Search for the cell housing the specified text and yield its [x, y] center coordinate. 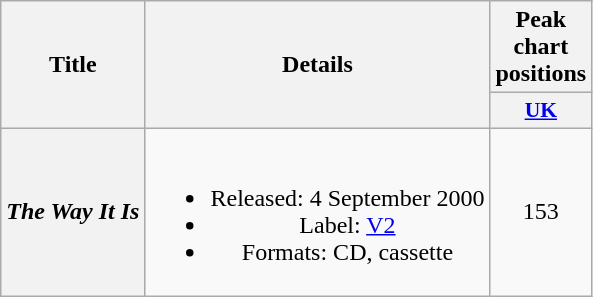
153 [541, 212]
Released: 4 September 2000Label: V2Formats: CD, cassette [318, 212]
UK [541, 111]
Details [318, 65]
Peak chart positions [541, 47]
The Way It Is [73, 212]
Title [73, 65]
